Capture the cell that displays the provided text and extract its [X, Y] central coordinate. 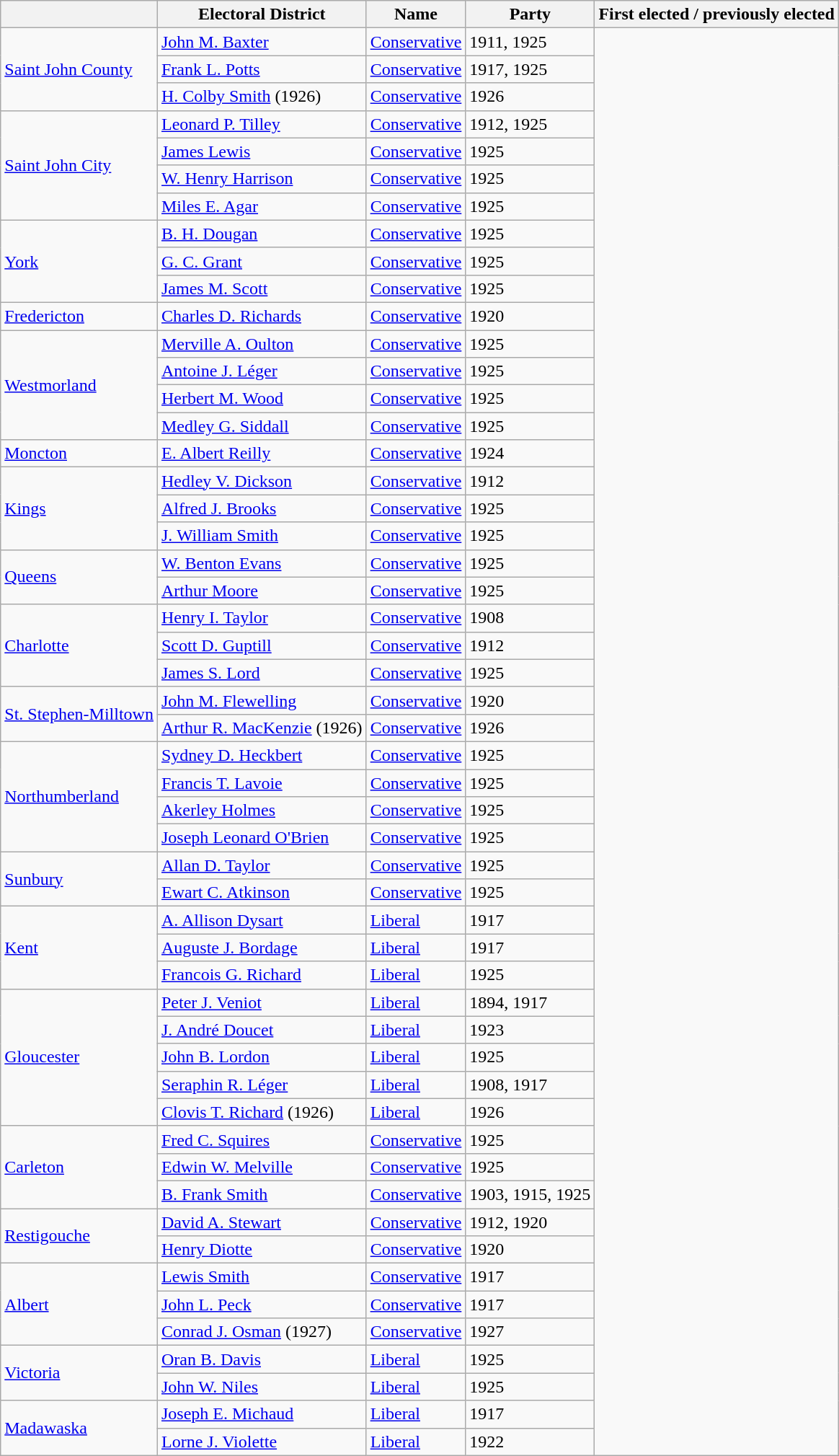
1922 [531, 1442]
James M. Scott [262, 288]
A. Allison Dysart [262, 920]
Charlotte [79, 645]
Medley G. Siddall [262, 426]
Merville A. Oulton [262, 344]
Francis T. Lavoie [262, 782]
First elected / previously elected [716, 14]
Frank L. Potts [262, 69]
Saint John County [79, 69]
Herbert M. Wood [262, 399]
St. Stephen-Milltown [79, 714]
Henry I. Taylor [262, 618]
John M. Baxter [262, 42]
Kent [79, 948]
Antoine J. Léger [262, 371]
Henry Diotte [262, 1250]
James Lewis [262, 151]
Electoral District [262, 14]
Lewis Smith [262, 1277]
Clovis T. Richard (1926) [262, 1112]
Kings [79, 508]
B. Frank Smith [262, 1194]
John M. Flewelling [262, 700]
J. William Smith [262, 536]
1908 [531, 618]
Peter J. Veniot [262, 1002]
Moncton [79, 454]
Seraphin R. Léger [262, 1085]
Fredericton [79, 316]
Name [416, 14]
1912, 1925 [531, 124]
1894, 1917 [531, 1002]
Carleton [79, 1167]
Queens [79, 577]
Akerley Holmes [262, 811]
Allan D. Taylor [262, 865]
John L. Peck [262, 1305]
1903, 1915, 1925 [531, 1194]
Auguste J. Bordage [262, 948]
Leonard P. Tilley [262, 124]
David A. Stewart [262, 1222]
Miles E. Agar [262, 206]
Fred C. Squires [262, 1139]
Edwin W. Melville [262, 1167]
Arthur Moore [262, 591]
Gloucester [79, 1057]
Sunbury [79, 879]
Joseph E. Michaud [262, 1414]
Saint John City [79, 165]
1923 [531, 1030]
Alfred J. Brooks [262, 508]
Scott D. Guptill [262, 645]
Conrad J. Osman (1927) [262, 1332]
Restigouche [79, 1236]
E. Albert Reilly [262, 454]
Madawaska [79, 1428]
Joseph Leonard O'Brien [262, 838]
1917, 1925 [531, 69]
Victoria [79, 1373]
Arthur R. MacKenzie (1926) [262, 728]
Sydney D. Heckbert [262, 755]
Ewart C. Atkinson [262, 893]
1927 [531, 1332]
Francois G. Richard [262, 975]
John W. Niles [262, 1387]
Oran B. Davis [262, 1359]
B. H. Dougan [262, 234]
1924 [531, 454]
John B. Lordon [262, 1057]
James S. Lord [262, 673]
Lorne J. Violette [262, 1442]
W. Henry Harrison [262, 179]
Party [531, 14]
W. Benton Evans [262, 563]
Albert [79, 1305]
J. André Doucet [262, 1030]
Hedley V. Dickson [262, 481]
1908, 1917 [531, 1085]
G. C. Grant [262, 261]
York [79, 261]
1912, 1920 [531, 1222]
Charles D. Richards [262, 316]
H. Colby Smith (1926) [262, 97]
Westmorland [79, 385]
Northumberland [79, 796]
1911, 1925 [531, 42]
